Output the (x, y) coordinate of the center of the cell containing the given text.  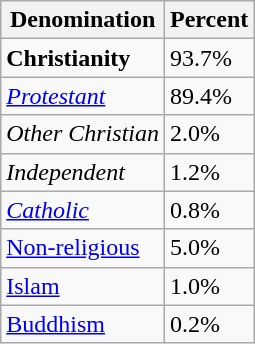
89.4% (210, 96)
2.0% (210, 134)
Catholic (83, 210)
Independent (83, 172)
93.7% (210, 58)
Non-religious (83, 248)
0.8% (210, 210)
Percent (210, 20)
Protestant (83, 96)
0.2% (210, 324)
Buddhism (83, 324)
Christianity (83, 58)
Denomination (83, 20)
5.0% (210, 248)
Islam (83, 286)
1.0% (210, 286)
Other Christian (83, 134)
1.2% (210, 172)
